Return (x, y) of the center of cell containing provided text 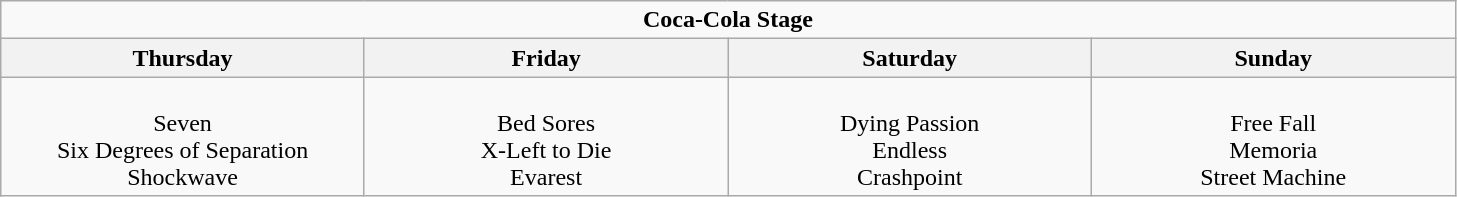
Friday (546, 58)
Seven Six Degrees of Separation Shockwave (183, 136)
Coca-Cola Stage (728, 20)
Sunday (1273, 58)
Bed Sores X-Left to Die Evarest (546, 136)
Thursday (183, 58)
Saturday (910, 58)
Free Fall Memoria Street Machine (1273, 136)
Dying Passion Endless Crashpoint (910, 136)
